Search for the cell housing the specified text and yield its [x, y] center coordinate. 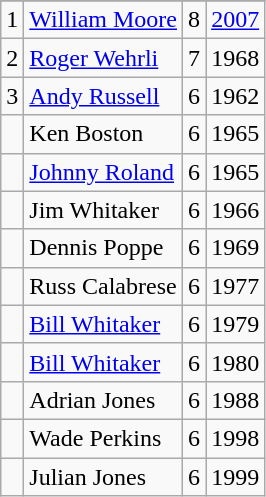
William Moore [104, 20]
Johnny Roland [104, 172]
Roger Wehrli [104, 58]
1969 [236, 248]
Andy Russell [104, 96]
1 [12, 20]
2 [12, 58]
1968 [236, 58]
1979 [236, 324]
8 [194, 20]
Russ Calabrese [104, 286]
Wade Perkins [104, 438]
Julian Jones [104, 477]
Adrian Jones [104, 400]
2007 [236, 20]
Dennis Poppe [104, 248]
1999 [236, 477]
1980 [236, 362]
Ken Boston [104, 134]
1998 [236, 438]
1962 [236, 96]
1966 [236, 210]
3 [12, 96]
Jim Whitaker [104, 210]
7 [194, 58]
1988 [236, 400]
1977 [236, 286]
